Scan for the cell matching the given text and deliver its (X, Y) coordinate at center. 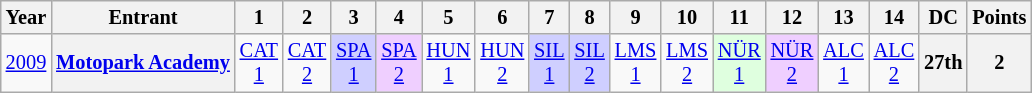
SPA1 (354, 63)
Year (26, 17)
1 (259, 17)
LMS1 (636, 63)
11 (740, 17)
Motopark Academy (143, 63)
9 (636, 17)
14 (894, 17)
ALC1 (843, 63)
NÜR1 (740, 63)
12 (792, 17)
3 (354, 17)
4 (398, 17)
7 (549, 17)
13 (843, 17)
ALC2 (894, 63)
8 (589, 17)
6 (502, 17)
LMS2 (687, 63)
NÜR2 (792, 63)
5 (449, 17)
27th (943, 63)
Points (999, 17)
HUN1 (449, 63)
CAT2 (307, 63)
DC (943, 17)
Entrant (143, 17)
SPA2 (398, 63)
SIL2 (589, 63)
HUN2 (502, 63)
10 (687, 17)
SIL1 (549, 63)
2009 (26, 63)
CAT1 (259, 63)
